Extract the [x, y] coordinate from the center of the cell holding the provided text.  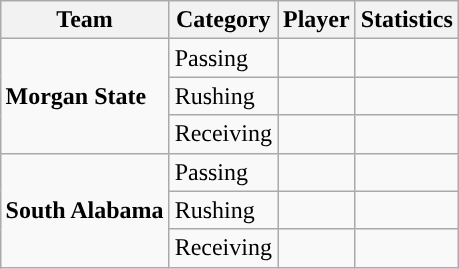
Player [317, 20]
Morgan State [84, 96]
Statistics [406, 20]
Category [223, 20]
South Alabama [84, 210]
Team [84, 20]
